Determine the (X, Y) coordinate at the center of the cell enclosing the given text.  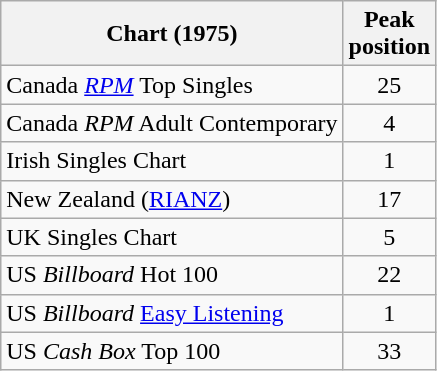
4 (389, 123)
22 (389, 275)
Chart (1975) (172, 34)
US Cash Box Top 100 (172, 351)
UK Singles Chart (172, 237)
US Billboard Hot 100 (172, 275)
US Billboard Easy Listening (172, 313)
25 (389, 85)
17 (389, 199)
Peakposition (389, 34)
New Zealand (RIANZ) (172, 199)
33 (389, 351)
Canada RPM Top Singles (172, 85)
Irish Singles Chart (172, 161)
Canada RPM Adult Contemporary (172, 123)
5 (389, 237)
